Pinpoint the cell where the given text exists, returning its (X, Y) midpoint coordinate. 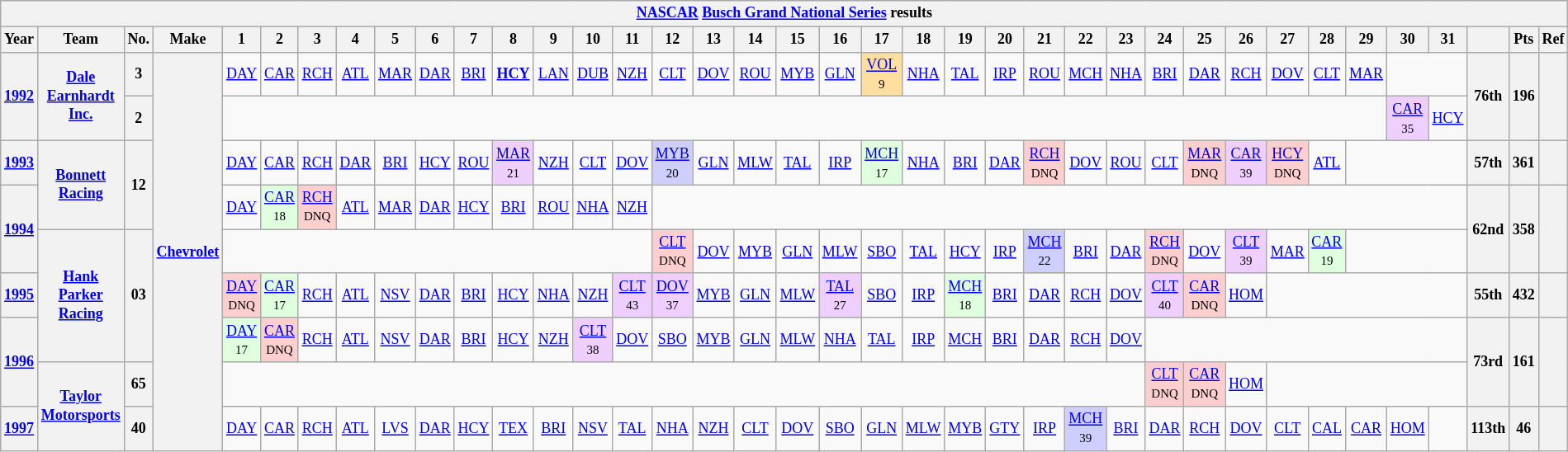
40 (139, 428)
358 (1523, 229)
1 (242, 40)
Chevrolet (187, 251)
Taylor Motorsports (81, 406)
9 (553, 40)
18 (923, 40)
28 (1327, 40)
11 (632, 40)
57th (1488, 162)
Bonnett Racing (81, 185)
DOV37 (672, 295)
13 (713, 40)
76th (1488, 96)
62nd (1488, 229)
CAR35 (1407, 119)
MCH18 (965, 295)
5 (396, 40)
CLT39 (1247, 252)
Pts (1523, 40)
113th (1488, 428)
14 (755, 40)
Team (81, 40)
24 (1164, 40)
Dale Earnhardt Inc. (81, 96)
DUB (593, 74)
30 (1407, 40)
31 (1448, 40)
17 (882, 40)
432 (1523, 295)
6 (434, 40)
1996 (20, 361)
46 (1523, 428)
27 (1287, 40)
Make (187, 40)
Year (20, 40)
CLT43 (632, 295)
73rd (1488, 361)
MCH39 (1086, 428)
1992 (20, 96)
Ref (1553, 40)
DAY17 (242, 340)
1995 (20, 295)
MCH17 (882, 162)
MAR21 (514, 162)
22 (1086, 40)
7 (474, 40)
10 (593, 40)
25 (1205, 40)
8 (514, 40)
20 (1006, 40)
VOL9 (882, 74)
TEX (514, 428)
15 (798, 40)
NASCAR Busch Grand National Series results (784, 13)
MCH22 (1045, 252)
26 (1247, 40)
1994 (20, 229)
DAYDNQ (242, 295)
29 (1367, 40)
LAN (553, 74)
CAR19 (1327, 252)
CLT38 (593, 340)
CAR18 (280, 207)
55th (1488, 295)
CAL (1327, 428)
16 (841, 40)
CAR39 (1247, 162)
23 (1126, 40)
1993 (20, 162)
03 (139, 295)
Hank Parker Racing (81, 295)
1997 (20, 428)
CLT40 (1164, 295)
196 (1523, 96)
LVS (396, 428)
4 (355, 40)
MYB20 (672, 162)
MARDNQ (1205, 162)
19 (965, 40)
TAL27 (841, 295)
GTY (1006, 428)
361 (1523, 162)
161 (1523, 361)
No. (139, 40)
HCYDNQ (1287, 162)
21 (1045, 40)
65 (139, 384)
CAR17 (280, 295)
